For the text-containing cell, return its midpoint in [x, y] coordinate format. 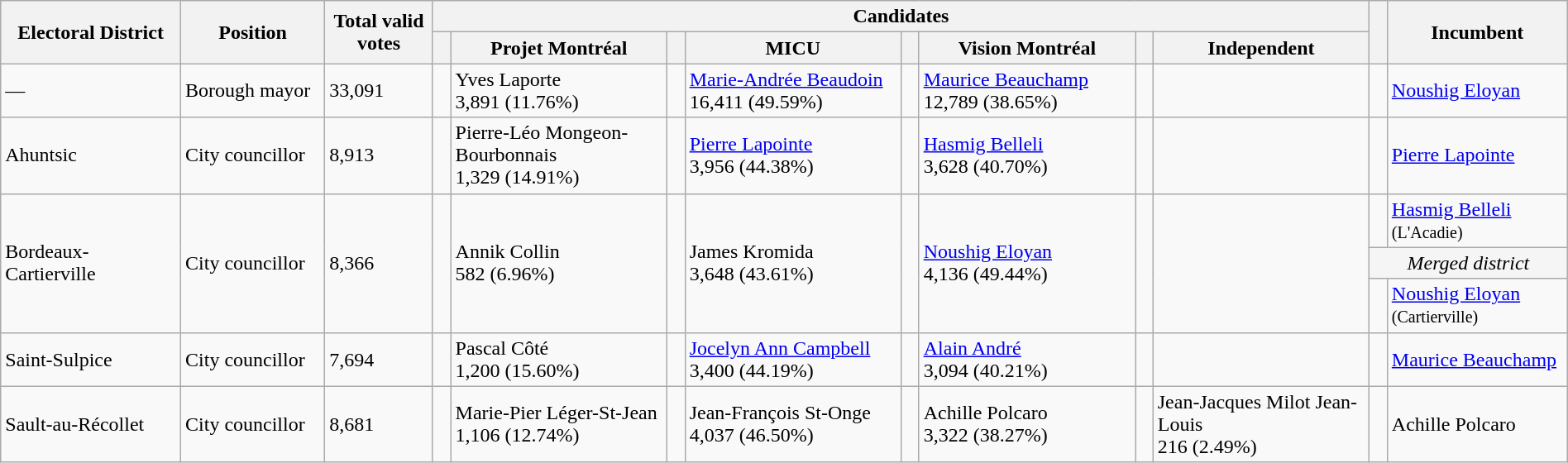
Pascal Côté1,200 (15.60%) [559, 359]
Saint-Sulpice [91, 359]
33,091 [379, 91]
Electoral District [91, 32]
Marie-Pier Léger-St-Jean1,106 (12.74%) [559, 424]
Ahuntsic [91, 155]
Candidates [901, 17]
— [91, 91]
Jocelyn Ann Campbell3,400 (44.19%) [792, 359]
Borough mayor [253, 91]
Total valid votes [379, 32]
8,681 [379, 424]
Pierre Lapointe [1477, 155]
Noushig Eloyan(Cartierville) [1477, 306]
8,366 [379, 263]
Achille Polcaro [1477, 424]
Yves Laporte3,891 (11.76%) [559, 91]
Incumbent [1477, 32]
Position [253, 32]
Maurice Beauchamp [1477, 359]
Noushig Eloyan4,136 (49.44%) [1027, 263]
Annik Collin582 (6.96%) [559, 263]
Jean-Jacques Milot Jean-Louis216 (2.49%) [1260, 424]
Projet Montréal [559, 48]
Pierre-Léo Mongeon-Bourbonnais1,329 (14.91%) [559, 155]
7,694 [379, 359]
Vision Montréal [1027, 48]
Hasmig Belleli(L'Acadie) [1477, 220]
Alain André3,094 (40.21%) [1027, 359]
Achille Polcaro3,322 (38.27%) [1027, 424]
Pierre Lapointe3,956 (44.38%) [792, 155]
James Kromida3,648 (43.61%) [792, 263]
Hasmig Belleli3,628 (40.70%) [1027, 155]
Jean-François St-Onge4,037 (46.50%) [792, 424]
Merged district [1469, 263]
Independent [1260, 48]
Maurice Beauchamp12,789 (38.65%) [1027, 91]
Marie-Andrée Beaudoin16,411 (49.59%) [792, 91]
Noushig Eloyan [1477, 91]
Bordeaux-Cartierville [91, 263]
8,913 [379, 155]
MICU [792, 48]
Sault-au-Récollet [91, 424]
